Search for the cell housing the specified text and yield its (x, y) center coordinate. 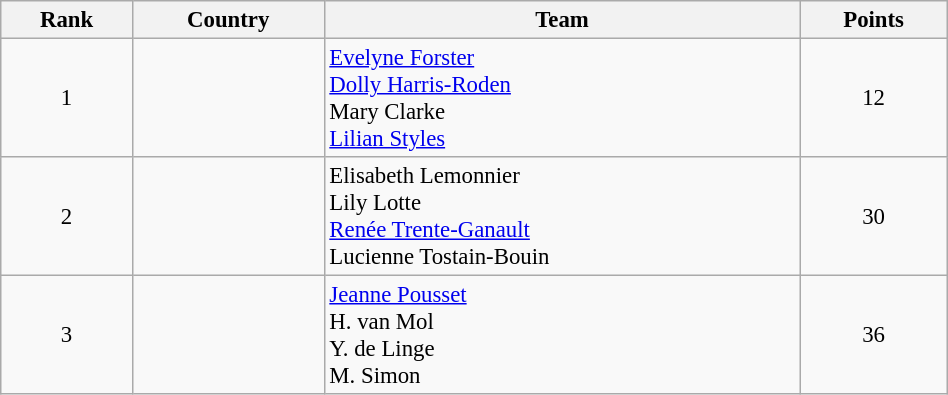
Elisabeth LemonnierLily LotteRenée Trente-GanaultLucienne Tostain-Bouin (562, 216)
1 (67, 98)
Team (562, 20)
12 (874, 98)
Rank (67, 20)
3 (67, 336)
2 (67, 216)
Evelyne ForsterDolly Harris-RodenMary ClarkeLilian Styles (562, 98)
Country (228, 20)
Points (874, 20)
30 (874, 216)
36 (874, 336)
Jeanne PoussetH. van MolY. de LingeM. Simon (562, 336)
